Detect which cell encompasses the target text, then output its [X, Y] center coordinate. 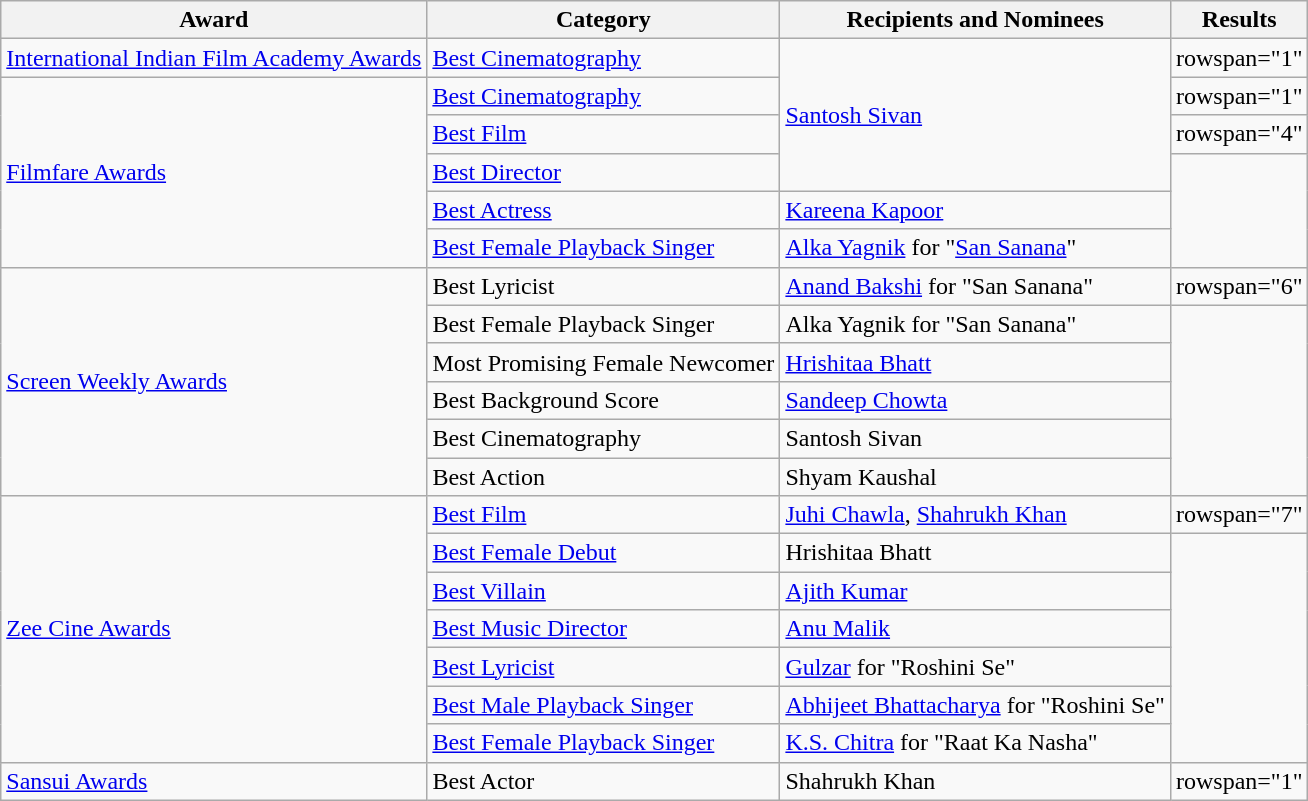
Sandeep Chowta [976, 400]
rowspan="6" [1239, 286]
Recipients and Nominees [976, 20]
rowspan="4" [1239, 134]
International Indian Film Academy Awards [214, 58]
Category [604, 20]
Shahrukh Khan [976, 781]
Anand Bakshi for "San Sanana" [976, 286]
Juhi Chawla, Shahrukh Khan [976, 515]
Abhijeet Bhattacharya for "Roshini Se" [976, 705]
Best Actress [604, 210]
Kareena Kapoor [976, 210]
Best Director [604, 172]
Best Villain [604, 591]
Ajith Kumar [976, 591]
Award [214, 20]
Zee Cine Awards [214, 629]
Best Action [604, 477]
Best Background Score [604, 400]
rowspan="7" [1239, 515]
Gulzar for "Roshini Se" [976, 667]
Filmfare Awards [214, 172]
Sansui Awards [214, 781]
Results [1239, 20]
Best Actor [604, 781]
Anu Malik [976, 629]
Best Music Director [604, 629]
Shyam Kaushal [976, 477]
Best Male Playback Singer [604, 705]
K.S. Chitra for "Raat Ka Nasha" [976, 743]
Most Promising Female Newcomer [604, 362]
Best Female Debut [604, 553]
Screen Weekly Awards [214, 381]
